For the text-containing cell, return its midpoint in (x, y) coordinate format. 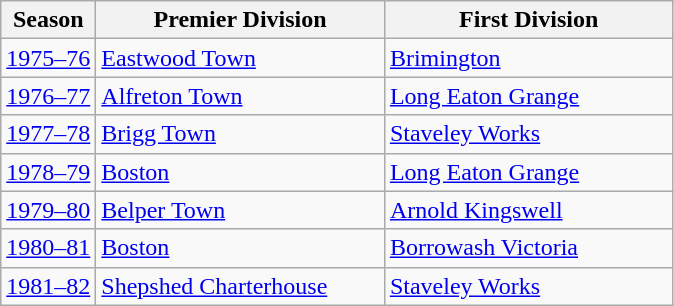
Brigg Town (240, 134)
Season (48, 20)
1976–77 (48, 96)
1981–82 (48, 286)
1979–80 (48, 210)
First Division (528, 20)
Alfreton Town (240, 96)
1978–79 (48, 172)
Eastwood Town (240, 58)
Premier Division (240, 20)
Shepshed Charterhouse (240, 286)
Belper Town (240, 210)
1980–81 (48, 248)
Arnold Kingswell (528, 210)
Brimington (528, 58)
Borrowash Victoria (528, 248)
1977–78 (48, 134)
1975–76 (48, 58)
